Determine the [X, Y] coordinate at the center of the cell enclosing the given text.  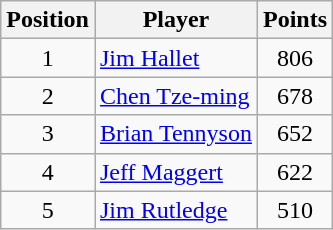
Points [294, 20]
Jeff Maggert [176, 172]
Brian Tennyson [176, 134]
806 [294, 58]
Player [176, 20]
Position [48, 20]
Jim Hallet [176, 58]
622 [294, 172]
3 [48, 134]
510 [294, 210]
Chen Tze-ming [176, 96]
Jim Rutledge [176, 210]
5 [48, 210]
1 [48, 58]
652 [294, 134]
2 [48, 96]
678 [294, 96]
4 [48, 172]
